Extract the [x, y] coordinate from the center of the cell holding the provided text.  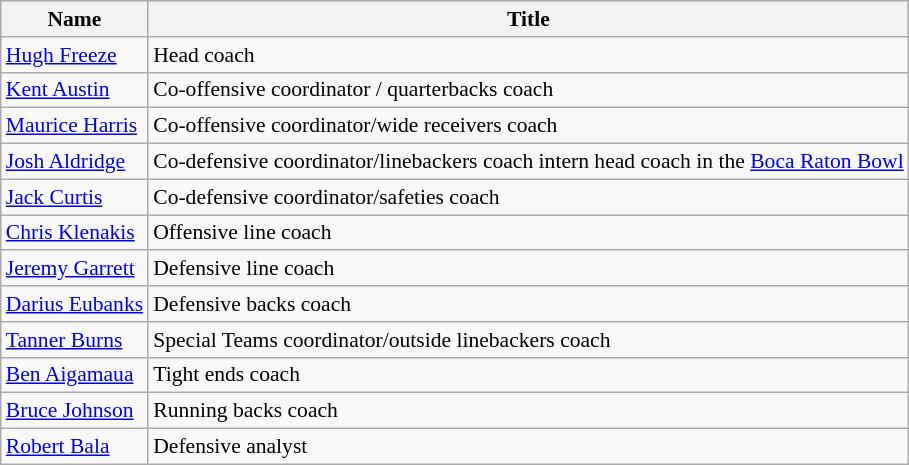
Jack Curtis [74, 197]
Bruce Johnson [74, 411]
Co-offensive coordinator / quarterbacks coach [528, 90]
Defensive backs coach [528, 304]
Tight ends coach [528, 375]
Robert Bala [74, 447]
Name [74, 19]
Defensive analyst [528, 447]
Maurice Harris [74, 126]
Tanner Burns [74, 340]
Title [528, 19]
Co-defensive coordinator/linebackers coach intern head coach in the Boca Raton Bowl [528, 162]
Co-offensive coordinator/wide receivers coach [528, 126]
Head coach [528, 55]
Defensive line coach [528, 269]
Kent Austin [74, 90]
Chris Klenakis [74, 233]
Co-defensive coordinator/safeties coach [528, 197]
Special Teams coordinator/outside linebackers coach [528, 340]
Jeremy Garrett [74, 269]
Hugh Freeze [74, 55]
Offensive line coach [528, 233]
Ben Aigamaua [74, 375]
Darius Eubanks [74, 304]
Running backs coach [528, 411]
Josh Aldridge [74, 162]
